For the text-containing cell, return its midpoint in (X, Y) coordinate format. 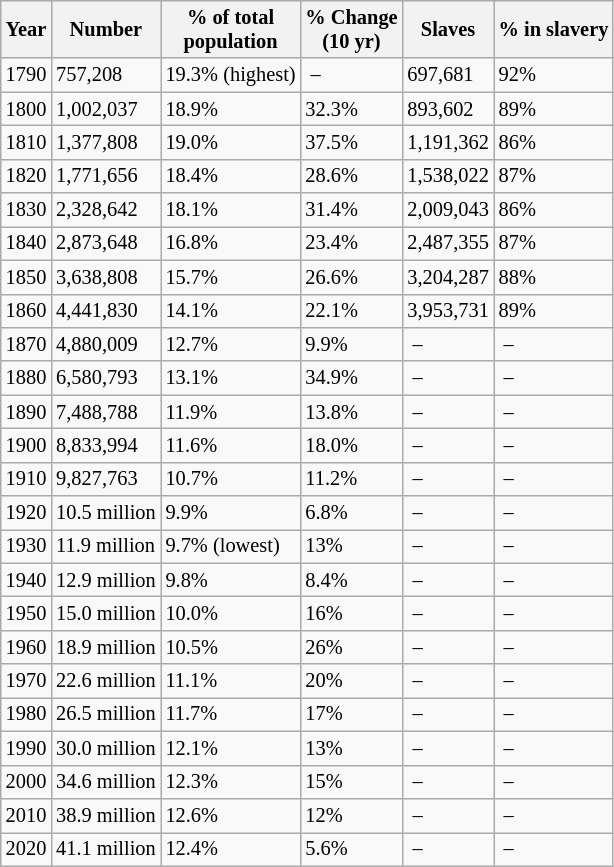
Number (106, 29)
4,880,009 (106, 344)
3,638,808 (106, 277)
2,328,642 (106, 210)
26.6% (351, 277)
16% (351, 613)
18.0% (351, 445)
6,580,793 (106, 378)
30.0 million (106, 748)
8,833,994 (106, 445)
3,204,287 (448, 277)
9.7% (lowest) (231, 546)
22.6 million (106, 681)
2020 (26, 849)
1820 (26, 176)
11.6% (231, 445)
34.9% (351, 378)
31.4% (351, 210)
41.1 million (106, 849)
1950 (26, 613)
1980 (26, 714)
3,953,731 (448, 311)
% in slavery (554, 29)
1790 (26, 75)
1970 (26, 681)
1960 (26, 647)
37.5% (351, 142)
17% (351, 714)
% of totalpopulation (231, 29)
18.9 million (106, 647)
10.5 million (106, 513)
10.0% (231, 613)
2000 (26, 782)
15% (351, 782)
12.3% (231, 782)
1,377,808 (106, 142)
1800 (26, 109)
1,771,656 (106, 176)
88% (554, 277)
1810 (26, 142)
18.9% (231, 109)
15.0 million (106, 613)
5.6% (351, 849)
1900 (26, 445)
38.9 million (106, 815)
23.4% (351, 243)
8.4% (351, 580)
11.9 million (106, 546)
11.7% (231, 714)
28.6% (351, 176)
6.8% (351, 513)
1830 (26, 210)
Year (26, 29)
12.7% (231, 344)
7,488,788 (106, 412)
697,681 (448, 75)
1860 (26, 311)
13.8% (351, 412)
Slaves (448, 29)
11.9% (231, 412)
2,009,043 (448, 210)
1880 (26, 378)
10.5% (231, 647)
1940 (26, 580)
9.8% (231, 580)
22.1% (351, 311)
11.2% (351, 479)
13.1% (231, 378)
1,002,037 (106, 109)
15.7% (231, 277)
1,191,362 (448, 142)
4,441,830 (106, 311)
12.4% (231, 849)
9,827,763 (106, 479)
2,873,648 (106, 243)
1990 (26, 748)
1920 (26, 513)
26.5 million (106, 714)
14.1% (231, 311)
1910 (26, 479)
20% (351, 681)
893,602 (448, 109)
757,208 (106, 75)
34.6 million (106, 782)
1850 (26, 277)
10.7% (231, 479)
32.3% (351, 109)
1,538,022 (448, 176)
1890 (26, 412)
1930 (26, 546)
18.1% (231, 210)
92% (554, 75)
12.1% (231, 748)
2,487,355 (448, 243)
1840 (26, 243)
1870 (26, 344)
12.9 million (106, 580)
12% (351, 815)
% Change(10 yr) (351, 29)
11.1% (231, 681)
16.8% (231, 243)
19.0% (231, 142)
2010 (26, 815)
19.3% (highest) (231, 75)
26% (351, 647)
12.6% (231, 815)
18.4% (231, 176)
